Return the (X, Y) coordinate for the center point of the cell that contains the specified text.  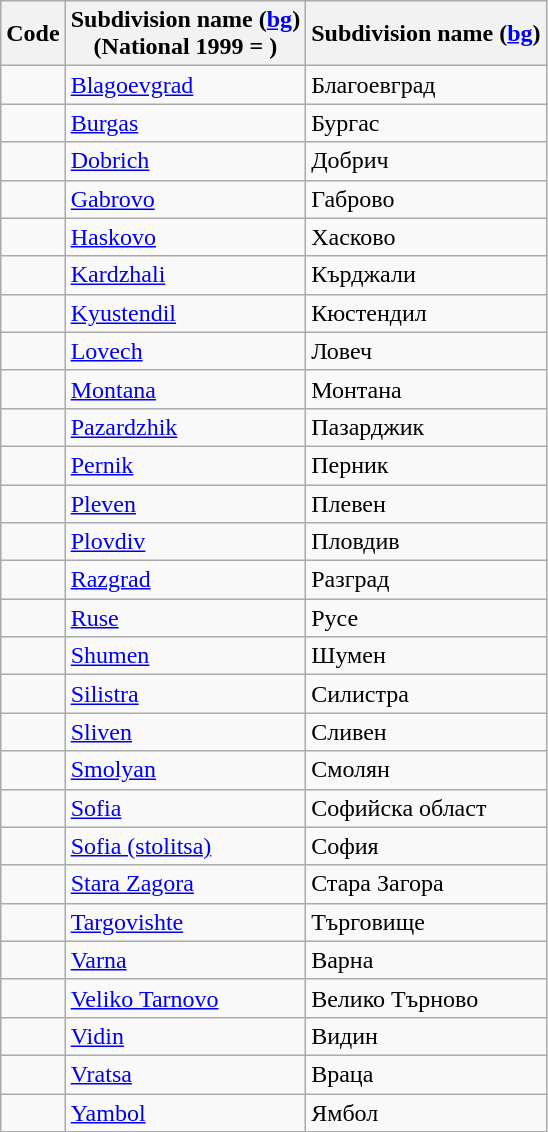
Русе (426, 618)
Pleven (185, 503)
Монтана (426, 389)
Subdivision name (bg)(National 1999 = ) (185, 34)
Veliko Tarnovo (185, 998)
Subdivision name (bg) (426, 34)
Разград (426, 580)
Видин (426, 1036)
Code (33, 34)
Варна (426, 960)
Силистра (426, 694)
Kyustendil (185, 313)
Сливен (426, 732)
Софийска област (426, 808)
Varna (185, 960)
Targovishte (185, 922)
Пловдив (426, 542)
Благоевград (426, 85)
Gabrovo (185, 199)
Vidin (185, 1036)
Burgas (185, 123)
Габрово (426, 199)
Lovech (185, 351)
Stara Zagora (185, 884)
Blagoevgrad (185, 85)
Razgrad (185, 580)
Бургас (426, 123)
Ruse (185, 618)
Montana (185, 389)
Shumen (185, 656)
Ловеч (426, 351)
Yambol (185, 1113)
Ямбол (426, 1113)
Vratsa (185, 1074)
Велико Търново (426, 998)
Враца (426, 1074)
Търговище (426, 922)
Dobrich (185, 161)
Кърджали (426, 275)
Silistra (185, 694)
Перник (426, 465)
Смолян (426, 770)
Pazardzhik (185, 427)
Haskovo (185, 237)
Кюстендил (426, 313)
Plovdiv (185, 542)
Kardzhali (185, 275)
Sliven (185, 732)
София (426, 846)
Хасково (426, 237)
Sofia (stolitsa) (185, 846)
Sofia (185, 808)
Плевен (426, 503)
Стара Загора (426, 884)
Smolyan (185, 770)
Шумен (426, 656)
Пазарджик (426, 427)
Добрич (426, 161)
Pernik (185, 465)
